Locate the cell with the specified text and output its (x, y) center coordinate. 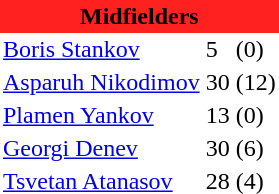
Boris Stankov (102, 50)
Asparuh Nikodimov (102, 82)
(6) (256, 148)
Midfielders (140, 16)
(12) (256, 82)
13 (218, 116)
5 (218, 50)
Plamen Yankov (102, 116)
Georgi Denev (102, 148)
